Scan for the cell matching the given text and deliver its (x, y) coordinate at center. 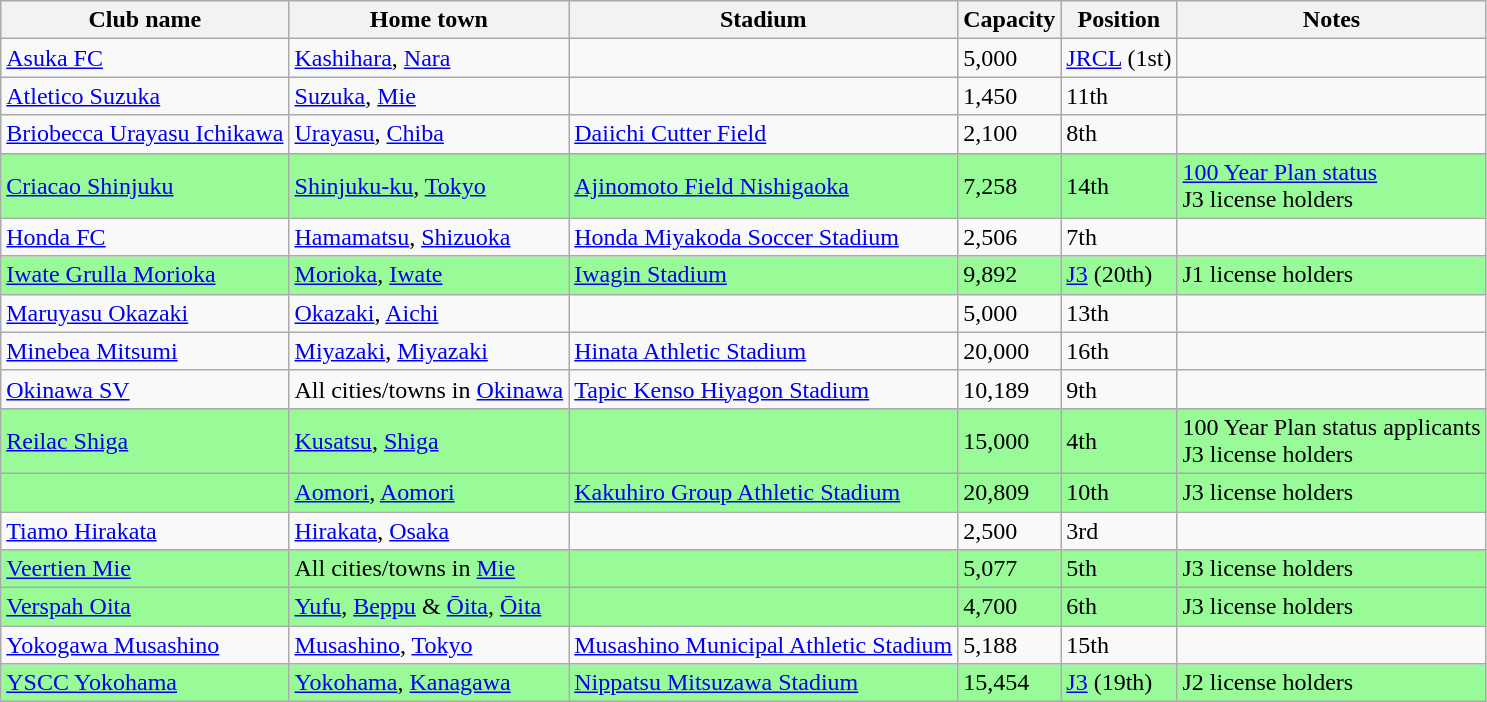
Briobecca Urayasu Ichikawa (145, 134)
Hamamatsu, Shizuoka (429, 237)
Okinawa SV (145, 389)
Aomori, Aomori (429, 492)
Veertien Mie (145, 569)
Asuka FC (145, 58)
Kakuhiro Group Athletic Stadium (764, 492)
J2 license holders (1332, 683)
Musashino, Tokyo (429, 645)
Minebea Mitsumi (145, 351)
15,000 (1010, 440)
Morioka, Iwate (429, 275)
Iwagin Stadium (764, 275)
All cities/towns in Mie (429, 569)
Stadium (764, 20)
Iwate Grulla Morioka (145, 275)
20,000 (1010, 351)
Shinjuku-ku, Tokyo (429, 186)
Nippatsu Mitsuzawa Stadium (764, 683)
100 Year Plan statusJ3 license holders (1332, 186)
Musashino Municipal Athletic Stadium (764, 645)
5,188 (1010, 645)
4,700 (1010, 607)
2,500 (1010, 531)
Atletico Suzuka (145, 96)
Verspah Oita (145, 607)
15,454 (1010, 683)
2,100 (1010, 134)
2,506 (1010, 237)
10th (1119, 492)
J3 (20th) (1119, 275)
16th (1119, 351)
15th (1119, 645)
Ajinomoto Field Nishigaoka (764, 186)
Reilac Shiga (145, 440)
9,892 (1010, 275)
Hinata Athletic Stadium (764, 351)
J3 (19th) (1119, 683)
Notes (1332, 20)
9th (1119, 389)
Hirakata, Osaka (429, 531)
Okazaki, Aichi (429, 313)
Kashihara, Nara (429, 58)
Tapic Kenso Hiyagon Stadium (764, 389)
Miyazaki, Miyazaki (429, 351)
Daiichi Cutter Field (764, 134)
Home town (429, 20)
5,077 (1010, 569)
Kusatsu, Shiga (429, 440)
Position (1119, 20)
10,189 (1010, 389)
20,809 (1010, 492)
Honda Miyakoda Soccer Stadium (764, 237)
Tiamo Hirakata (145, 531)
Yufu, Beppu & Ōita, Ōita (429, 607)
YSCC Yokohama (145, 683)
14th (1119, 186)
Yokohama, Kanagawa (429, 683)
7th (1119, 237)
8th (1119, 134)
13th (1119, 313)
Maruyasu Okazaki (145, 313)
Suzuka, Mie (429, 96)
Urayasu, Chiba (429, 134)
5th (1119, 569)
Criacao Shinjuku (145, 186)
6th (1119, 607)
4th (1119, 440)
J1 license holders (1332, 275)
Club name (145, 20)
7,258 (1010, 186)
11th (1119, 96)
Capacity (1010, 20)
Yokogawa Musashino (145, 645)
Honda FC (145, 237)
3rd (1119, 531)
JRCL (1st) (1119, 58)
100 Year Plan status applicantsJ3 license holders (1332, 440)
All cities/towns in Okinawa (429, 389)
1,450 (1010, 96)
